From the cell containing the given text, extract its center point as [x, y] coordinate. 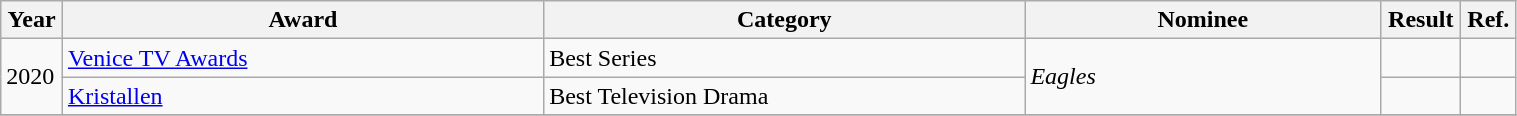
Category [784, 20]
Year [32, 20]
Eagles [1203, 77]
Result [1421, 20]
Venice TV Awards [302, 58]
Ref. [1488, 20]
Nominee [1203, 20]
2020 [32, 77]
Kristallen [302, 96]
Best Series [784, 58]
Best Television Drama [784, 96]
Award [302, 20]
